Identify which cell holds the provided text, then report its [x, y] central coordinate. 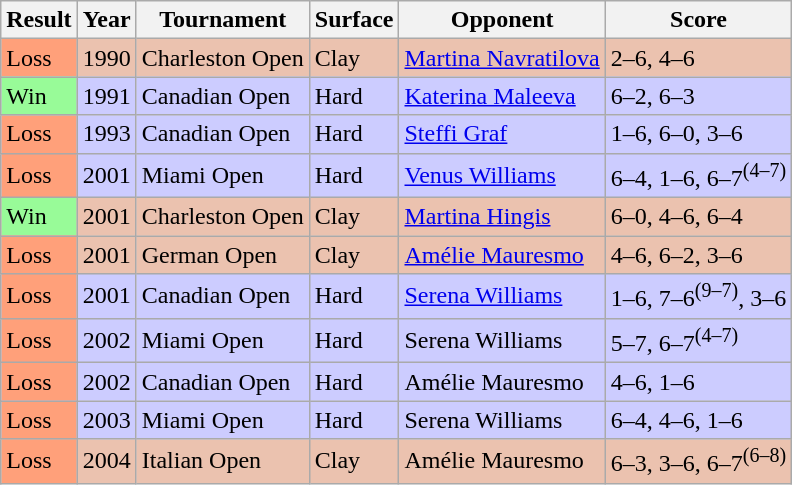
Steffi Graf [502, 134]
Venus Williams [502, 176]
4–6, 6–2, 3–6 [698, 255]
2–6, 4–6 [698, 58]
2003 [106, 420]
1991 [106, 96]
German Open [222, 255]
Italian Open [222, 462]
Martina Navratilova [502, 58]
Martina Hingis [502, 217]
2004 [106, 462]
Score [698, 20]
1–6, 6–0, 3–6 [698, 134]
6–3, 3–6, 6–7(6–8) [698, 462]
1–6, 7–6(9–7), 3–6 [698, 296]
Surface [354, 20]
Katerina Maleeva [502, 96]
Year [106, 20]
6–2, 6–3 [698, 96]
6–4, 4–6, 1–6 [698, 420]
Opponent [502, 20]
5–7, 6–7(4–7) [698, 340]
4–6, 1–6 [698, 382]
1990 [106, 58]
1993 [106, 134]
Tournament [222, 20]
6–0, 4–6, 6–4 [698, 217]
Result [39, 20]
6–4, 1–6, 6–7(4–7) [698, 176]
